Capture the cell that displays the provided text and extract its (x, y) central coordinate. 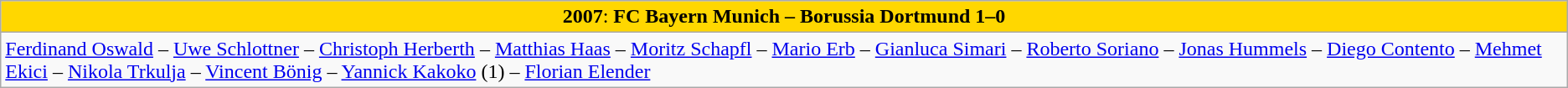
2007: FC Bayern Munich – Borussia Dortmund 1–0 (784, 17)
